Capture the cell that displays the provided text and extract its [x, y] central coordinate. 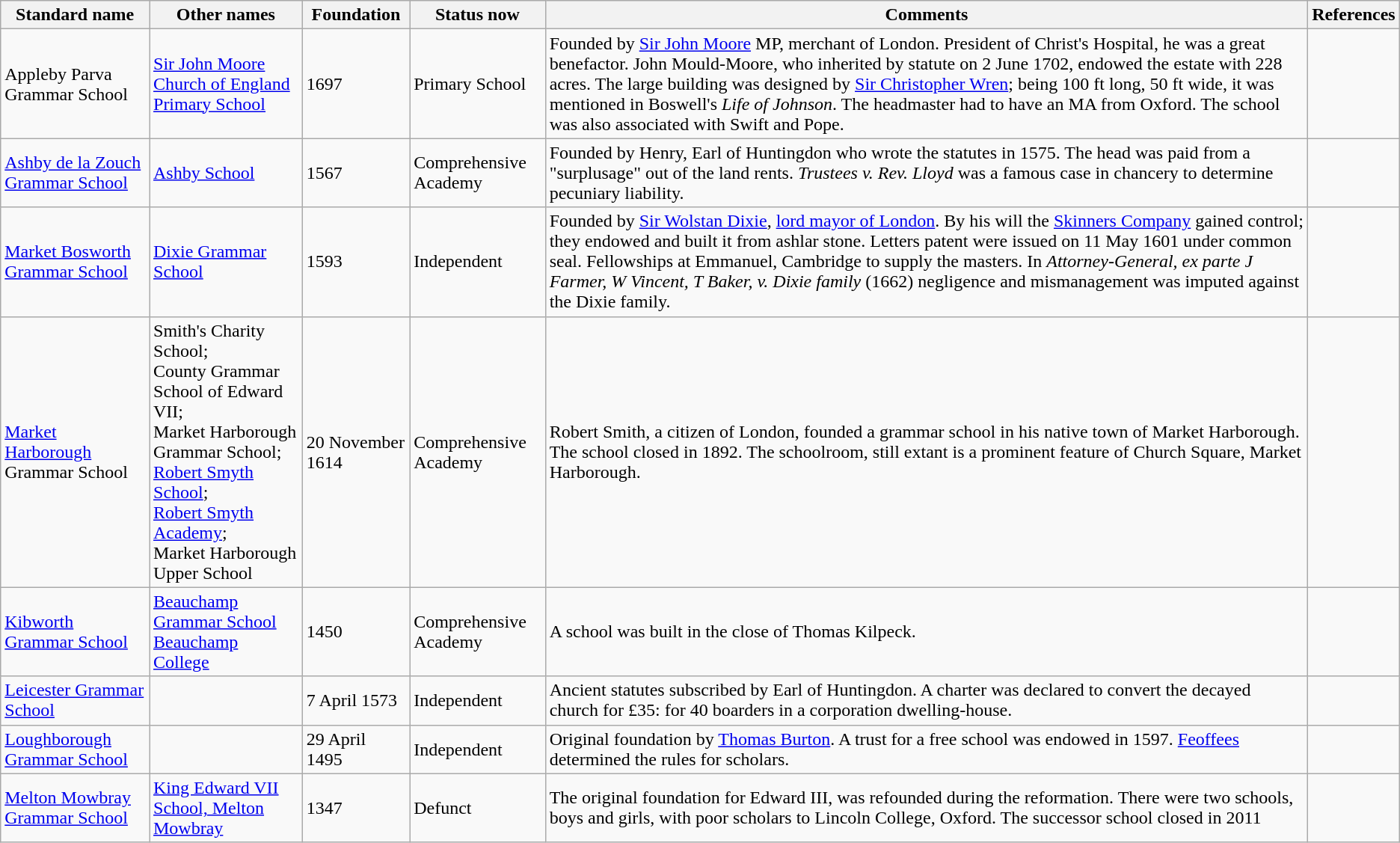
1593 [356, 262]
Dixie Grammar School [226, 262]
29 April 1495 [356, 749]
1347 [356, 808]
Primary School [478, 84]
References [1354, 15]
Original foundation by Thomas Burton. A trust for a free school was endowed in 1597. Feoffees determined the rules for scholars. [926, 749]
A school was built in the close of Thomas Kilpeck. [926, 631]
Market Harborough Grammar School [75, 452]
Status now [478, 15]
7 April 1573 [356, 700]
Loughborough Grammar School [75, 749]
Market Bosworth Grammar School [75, 262]
King Edward VII School, Melton Mowbray [226, 808]
Kibworth Grammar School [75, 631]
Leicester Grammar School [75, 700]
Foundation [356, 15]
1450 [356, 631]
Other names [226, 15]
Defunct [478, 808]
Appleby Parva Grammar School [75, 84]
1697 [356, 84]
Sir John Moore Church of England Primary School [226, 84]
20 November 1614 [356, 452]
Melton Mowbray Grammar School [75, 808]
Ashby de la Zouch Grammar School [75, 173]
Ashby School [226, 173]
Beauchamp Grammar SchoolBeauchamp College [226, 631]
Comments [926, 15]
Standard name [75, 15]
1567 [356, 173]
